Find where the given text appears and provide that cell's center as (X, Y) coordinate. 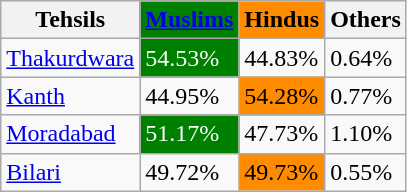
49.73% (282, 172)
Kanth (70, 96)
Hindus (282, 20)
Moradabad (70, 134)
54.28% (282, 96)
44.95% (190, 96)
47.73% (282, 134)
0.55% (366, 172)
Tehsils (70, 20)
0.77% (366, 96)
51.17% (190, 134)
Thakurdwara (70, 58)
Muslims (190, 20)
Others (366, 20)
44.83% (282, 58)
49.72% (190, 172)
Bilari (70, 172)
0.64% (366, 58)
1.10% (366, 134)
54.53% (190, 58)
